Scan for the cell matching the given text and deliver its [x, y] coordinate at center. 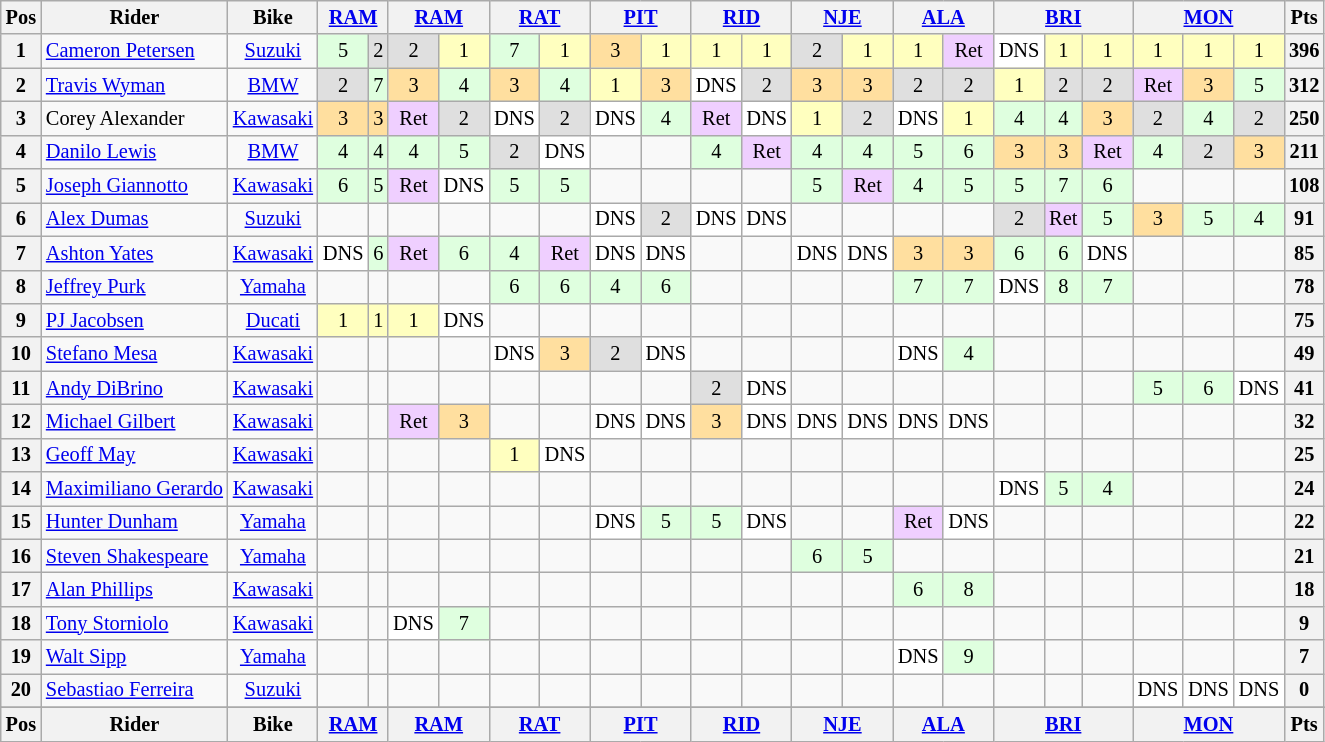
Travis Wyman [134, 85]
250 [1304, 118]
Corey Alexander [134, 118]
Andy DiBrino [134, 388]
0 [1304, 690]
Danilo Lewis [134, 152]
Alex Dumas [134, 219]
13 [21, 455]
Stefano Mesa [134, 354]
78 [1304, 287]
Sebastiao Ferreira [134, 690]
24 [1304, 489]
41 [1304, 388]
Alan Phillips [134, 589]
11 [21, 388]
Geoff May [134, 455]
Hunter Dunham [134, 522]
12 [21, 421]
108 [1304, 186]
Michael Gilbert [134, 421]
16 [21, 556]
Maximiliano Gerardo [134, 489]
17 [21, 589]
Walt Sipp [134, 657]
25 [1304, 455]
Ducati [273, 320]
Steven Shakespeare [134, 556]
15 [21, 522]
19 [21, 657]
10 [21, 354]
396 [1304, 51]
Jeffrey Purk [134, 287]
49 [1304, 354]
Ashton Yates [134, 253]
75 [1304, 320]
Cameron Petersen [134, 51]
211 [1304, 152]
312 [1304, 85]
20 [21, 690]
14 [21, 489]
85 [1304, 253]
Joseph Giannotto [134, 186]
21 [1304, 556]
Tony Storniolo [134, 623]
91 [1304, 219]
PJ Jacobsen [134, 320]
22 [1304, 522]
32 [1304, 421]
